Detect which cell encompasses the target text, then output its (X, Y) center coordinate. 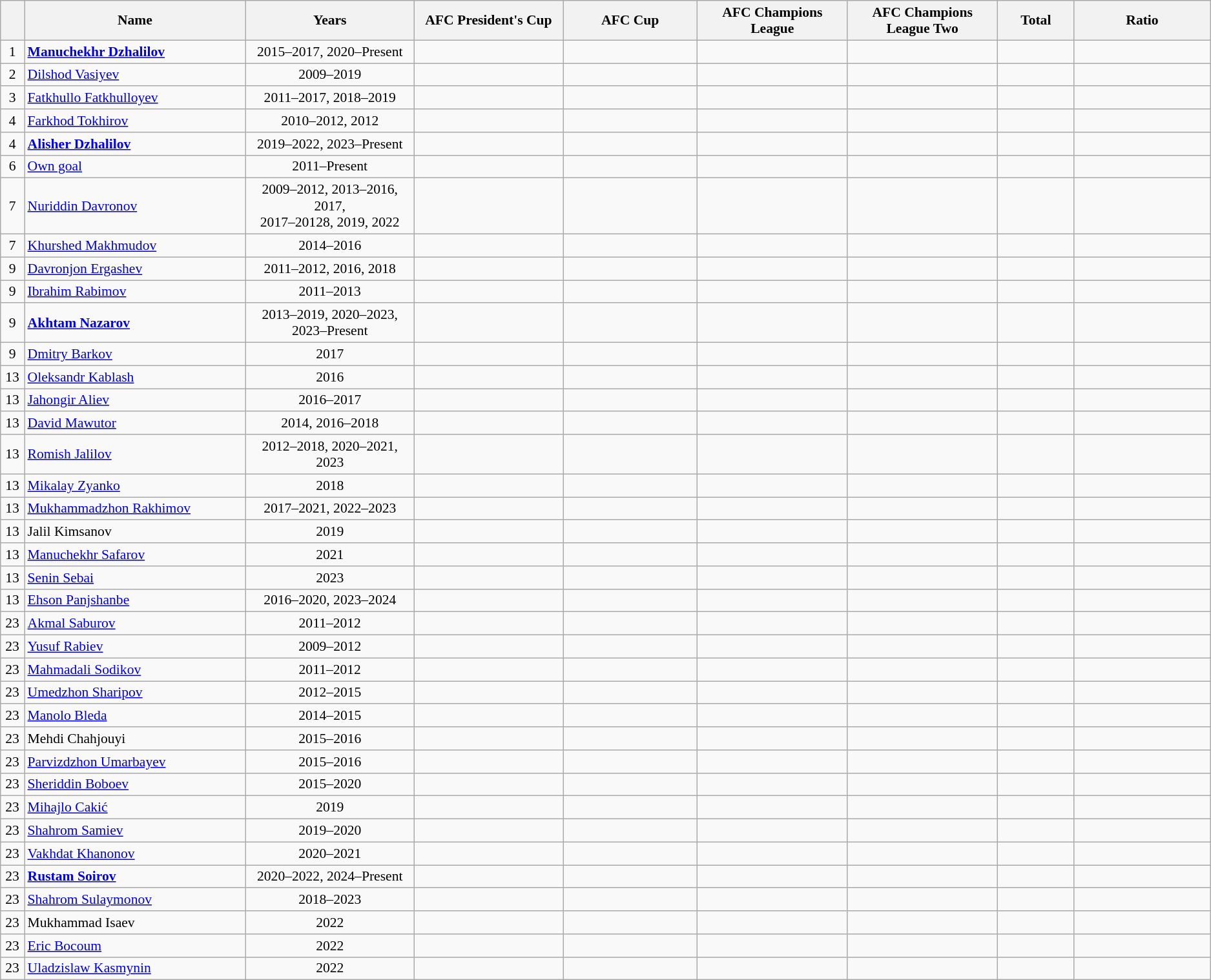
2012–2015 (329, 693)
2015–2020 (329, 784)
Ibrahim Rabimov (136, 292)
Mukhammad Isaev (136, 923)
2009–2012 (329, 647)
Mikalay Zyanko (136, 485)
Manolo Bleda (136, 716)
2019–2020 (329, 831)
Mukhammadzhon Rakhimov (136, 509)
2016 (329, 377)
AFC Champions League (772, 21)
Eric Bocoum (136, 946)
2014–2015 (329, 716)
Uladzislaw Kasmynin (136, 968)
2010–2012, 2012 (329, 121)
Khurshed Makhmudov (136, 246)
Akmal Saburov (136, 624)
Romish Jalilov (136, 454)
Oleksandr Kablash (136, 377)
2017–2021, 2022–2023 (329, 509)
Mihajlo Cakić (136, 808)
Manuchekhr Safarov (136, 555)
Own goal (136, 167)
Jalil Kimsanov (136, 532)
2013–2019, 2020–2023, 2023–Present (329, 323)
2019–2022, 2023–Present (329, 144)
2011–2012, 2016, 2018 (329, 269)
AFC Champions League Two (922, 21)
3 (13, 98)
6 (13, 167)
Total (1036, 21)
Shahrom Sulaymonov (136, 900)
2011–Present (329, 167)
Manuchekhr Dzhalilov (136, 52)
2020–2021 (329, 853)
2016–2020, 2023–2024 (329, 600)
Mehdi Chahjouyi (136, 739)
2020–2022, 2024–Present (329, 877)
Jahongir Aliev (136, 400)
Akhtam Nazarov (136, 323)
Nuriddin Davronov (136, 207)
David Mawutor (136, 424)
1 (13, 52)
2016–2017 (329, 400)
2017 (329, 354)
Parvizdzhon Umarbayev (136, 762)
Farkhod Tokhirov (136, 121)
Davronjon Ergashev (136, 269)
2009–2012, 2013–2016, 2017, 2017–20128, 2019, 2022 (329, 207)
2023 (329, 578)
Vakhdat Khanonov (136, 853)
Shahrom Samiev (136, 831)
AFC Cup (630, 21)
2011–2017, 2018–2019 (329, 98)
AFC President's Cup (488, 21)
2021 (329, 555)
Mahmadali Sodikov (136, 669)
Fatkhullo Fatkhulloyev (136, 98)
Ehson Panjshanbe (136, 600)
2018 (329, 485)
2018–2023 (329, 900)
Senin Sebai (136, 578)
2014–2016 (329, 246)
2 (13, 75)
Name (136, 21)
Umedzhon Sharipov (136, 693)
Ratio (1142, 21)
2015–2017, 2020–Present (329, 52)
Alisher Dzhalilov (136, 144)
Years (329, 21)
Dmitry Barkov (136, 354)
Sheriddin Boboev (136, 784)
2012–2018, 2020–2021, 2023 (329, 454)
Yusuf Rabiev (136, 647)
Rustam Soirov (136, 877)
2011–2013 (329, 292)
Dilshod Vasiyev (136, 75)
2009–2019 (329, 75)
2014, 2016–2018 (329, 424)
